Provide the (X, Y) coordinate of the cell's center where the given text is located.  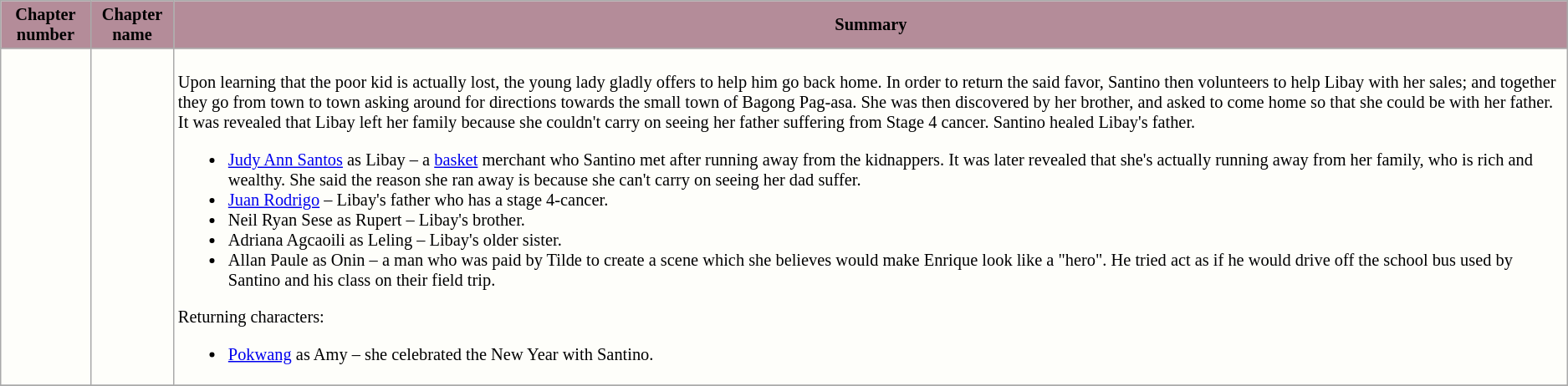
Chapter name (132, 24)
Summary (871, 24)
Chapter number (45, 24)
